Scan for the cell matching the given text and deliver its [x, y] coordinate at center. 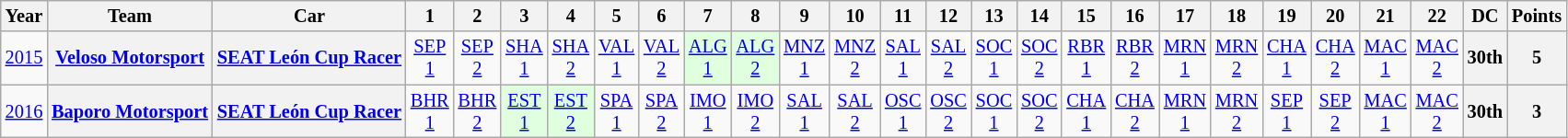
IMO1 [708, 111]
18 [1237, 16]
EST2 [571, 111]
13 [994, 16]
ALG1 [708, 58]
IMO2 [756, 111]
4 [571, 16]
20 [1335, 16]
MNZ2 [854, 58]
22 [1437, 16]
21 [1386, 16]
OSC1 [902, 111]
RBR2 [1134, 58]
6 [661, 16]
Veloso Motorsport [130, 58]
15 [1086, 16]
2015 [24, 58]
8 [756, 16]
12 [948, 16]
VAL1 [617, 58]
1 [430, 16]
BHR2 [478, 111]
Baporo Motorsport [130, 111]
19 [1287, 16]
ALG2 [756, 58]
2 [478, 16]
SHA2 [571, 58]
Points [1537, 16]
14 [1039, 16]
16 [1134, 16]
OSC2 [948, 111]
Team [130, 16]
BHR1 [430, 111]
2016 [24, 111]
Car [309, 16]
SHA1 [524, 58]
9 [805, 16]
Year [24, 16]
EST1 [524, 111]
VAL2 [661, 58]
SPA1 [617, 111]
7 [708, 16]
DC [1485, 16]
RBR1 [1086, 58]
11 [902, 16]
17 [1185, 16]
10 [854, 16]
SPA2 [661, 111]
MNZ1 [805, 58]
